Scan for the cell matching the given text and deliver its [X, Y] coordinate at center. 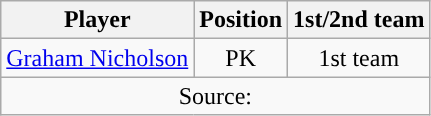
Graham Nicholson [98, 58]
Position [241, 20]
PK [241, 58]
Player [98, 20]
1st/2nd team [359, 20]
Source: [216, 96]
1st team [359, 58]
